Capture the cell that displays the provided text and extract its (X, Y) central coordinate. 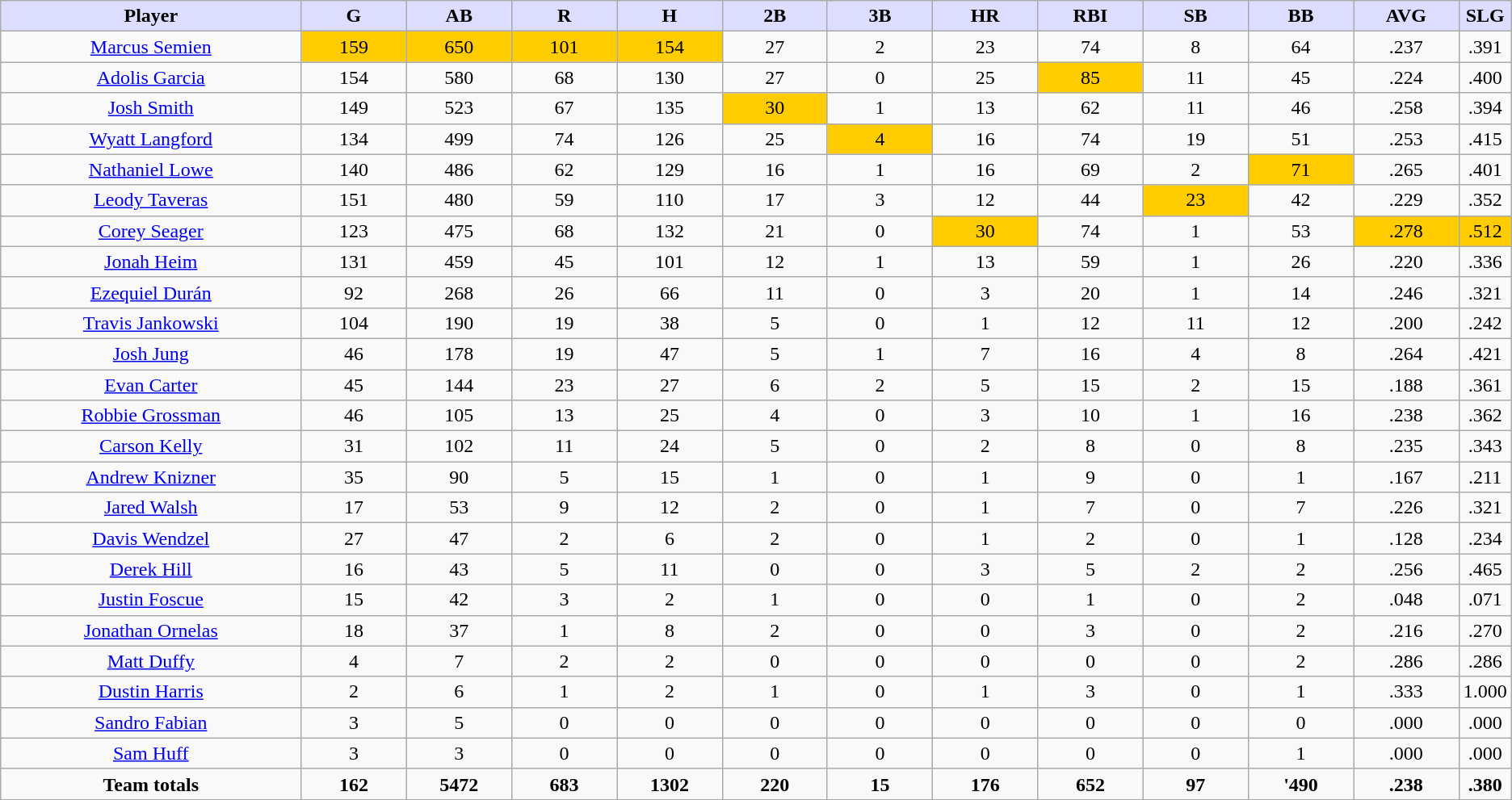
18 (354, 630)
Nathaniel Lowe (151, 170)
71 (1300, 170)
.352 (1485, 200)
110 (670, 200)
104 (354, 323)
Evan Carter (151, 385)
2B (775, 16)
.220 (1406, 262)
.216 (1406, 630)
SB (1195, 16)
'490 (1300, 784)
.394 (1485, 108)
1302 (670, 784)
.278 (1406, 231)
523 (459, 108)
Sandro Fabian (151, 723)
Jonathan Ornelas (151, 630)
.234 (1485, 538)
66 (670, 292)
1.000 (1485, 692)
85 (1090, 77)
480 (459, 200)
Carson Kelly (151, 446)
499 (459, 139)
Wyatt Langford (151, 139)
135 (670, 108)
90 (459, 477)
Matt Duffy (151, 661)
683 (564, 784)
Adolis Garcia (151, 77)
Marcus Semien (151, 47)
Sam Huff (151, 753)
Travis Jankowski (151, 323)
.265 (1406, 170)
.336 (1485, 262)
176 (985, 784)
.391 (1485, 47)
129 (670, 170)
Player (151, 16)
.229 (1406, 200)
131 (354, 262)
.362 (1485, 416)
580 (459, 77)
.256 (1406, 569)
475 (459, 231)
132 (670, 231)
38 (670, 323)
123 (354, 231)
.167 (1406, 477)
459 (459, 262)
.235 (1406, 446)
268 (459, 292)
69 (1090, 170)
Corey Seager (151, 231)
97 (1195, 784)
Josh Smith (151, 108)
31 (354, 446)
HR (985, 16)
Derek Hill (151, 569)
652 (1090, 784)
.512 (1485, 231)
92 (354, 292)
5472 (459, 784)
3B (880, 16)
.246 (1406, 292)
.128 (1406, 538)
126 (670, 139)
Robbie Grossman (151, 416)
149 (354, 108)
67 (564, 108)
102 (459, 446)
650 (459, 47)
.333 (1406, 692)
43 (459, 569)
64 (1300, 47)
.048 (1406, 600)
134 (354, 139)
151 (354, 200)
37 (459, 630)
24 (670, 446)
BB (1300, 16)
.253 (1406, 139)
486 (459, 170)
.361 (1485, 385)
Dustin Harris (151, 692)
.224 (1406, 77)
144 (459, 385)
Andrew Knizner (151, 477)
20 (1090, 292)
G (354, 16)
Team totals (151, 784)
Leody Taveras (151, 200)
159 (354, 47)
51 (1300, 139)
35 (354, 477)
.264 (1406, 354)
Jonah Heim (151, 262)
SLG (1485, 16)
.343 (1485, 446)
162 (354, 784)
.465 (1485, 569)
.258 (1406, 108)
.380 (1485, 784)
14 (1300, 292)
178 (459, 354)
H (670, 16)
.415 (1485, 139)
Davis Wendzel (151, 538)
140 (354, 170)
Josh Jung (151, 354)
130 (670, 77)
10 (1090, 416)
.401 (1485, 170)
AVG (1406, 16)
Justin Foscue (151, 600)
44 (1090, 200)
RBI (1090, 16)
21 (775, 231)
190 (459, 323)
.270 (1485, 630)
.071 (1485, 600)
.237 (1406, 47)
.226 (1406, 508)
AB (459, 16)
.242 (1485, 323)
.211 (1485, 477)
105 (459, 416)
.188 (1406, 385)
Ezequiel Durán (151, 292)
Jared Walsh (151, 508)
.400 (1485, 77)
220 (775, 784)
R (564, 16)
.421 (1485, 354)
.200 (1406, 323)
